Return [X, Y] of the center of cell containing provided text 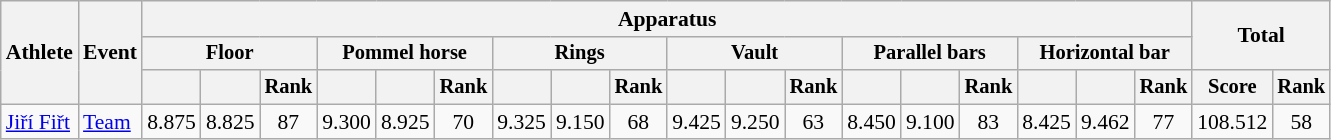
Team [110, 122]
8.450 [872, 122]
Total [1261, 36]
8.925 [406, 122]
Score [1232, 87]
Jiří Fiřt [40, 122]
Vault [754, 54]
Apparatus [667, 19]
70 [464, 122]
Floor [230, 54]
Pommel horse [404, 54]
83 [989, 122]
87 [289, 122]
58 [1301, 122]
Parallel bars [930, 54]
9.425 [696, 122]
9.300 [346, 122]
9.100 [930, 122]
68 [639, 122]
9.462 [1106, 122]
9.325 [522, 122]
108.512 [1232, 122]
63 [814, 122]
Rings [580, 54]
9.150 [580, 122]
8.825 [230, 122]
77 [1164, 122]
8.425 [1046, 122]
9.250 [756, 122]
Horizontal bar [1104, 54]
Athlete [40, 52]
Event [110, 52]
8.875 [172, 122]
